Scan for the cell matching the given text and deliver its [X, Y] coordinate at center. 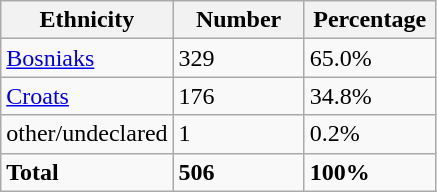
Bosniaks [87, 58]
329 [238, 58]
Total [87, 172]
1 [238, 134]
0.2% [370, 134]
34.8% [370, 96]
Croats [87, 96]
Percentage [370, 20]
100% [370, 172]
65.0% [370, 58]
Number [238, 20]
other/undeclared [87, 134]
176 [238, 96]
506 [238, 172]
Ethnicity [87, 20]
